Return [x, y] of the center of cell containing provided text 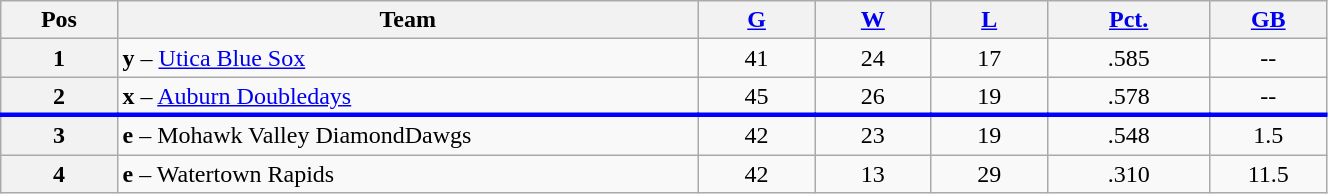
41 [756, 58]
.585 [1128, 58]
G [756, 20]
GB [1268, 20]
17 [989, 58]
2 [59, 96]
3 [59, 135]
e – Mohawk Valley DiamondDawgs [408, 135]
1.5 [1268, 135]
.548 [1128, 135]
1 [59, 58]
45 [756, 96]
23 [873, 135]
29 [989, 173]
L [989, 20]
.310 [1128, 173]
Pct. [1128, 20]
11.5 [1268, 173]
26 [873, 96]
Pos [59, 20]
W [873, 20]
13 [873, 173]
e – Watertown Rapids [408, 173]
Team [408, 20]
y – Utica Blue Sox [408, 58]
x – Auburn Doubledays [408, 96]
.578 [1128, 96]
4 [59, 173]
24 [873, 58]
